Detect which cell encompasses the target text, then output its [x, y] center coordinate. 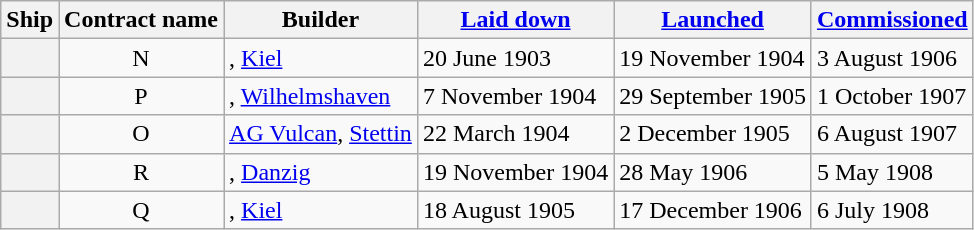
P [142, 96]
1 October 1907 [892, 96]
Builder [321, 20]
Commissioned [892, 20]
28 May 1906 [713, 172]
18 August 1905 [515, 210]
AG Vulcan, Stettin [321, 134]
Q [142, 210]
Launched [713, 20]
, Wilhelmshaven [321, 96]
6 July 1908 [892, 210]
22 March 1904 [515, 134]
7 November 1904 [515, 96]
6 August 1907 [892, 134]
5 May 1908 [892, 172]
Laid down [515, 20]
Contract name [142, 20]
, Danzig [321, 172]
2 December 1905 [713, 134]
20 June 1903 [515, 58]
N [142, 58]
O [142, 134]
Ship [30, 20]
3 August 1906 [892, 58]
R [142, 172]
29 September 1905 [713, 96]
17 December 1906 [713, 210]
